Provide the [x, y] coordinate of the cell's center where the given text is located.  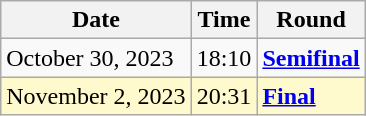
November 2, 2023 [96, 96]
Time [224, 20]
Semifinal [311, 58]
18:10 [224, 58]
October 30, 2023 [96, 58]
Round [311, 20]
20:31 [224, 96]
Date [96, 20]
Final [311, 96]
